Provide the (x, y) coordinate of the cell's center where the given text is located.  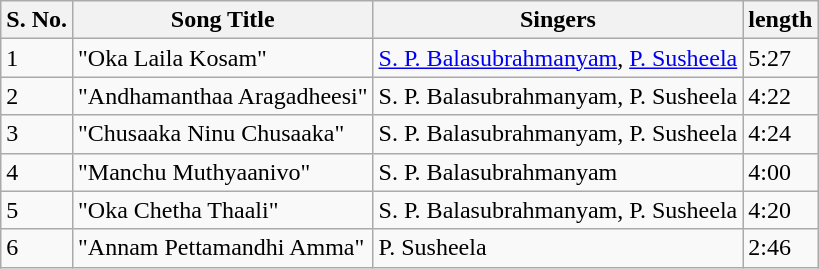
5 (37, 210)
"Oka Chetha Thaali" (222, 210)
1 (37, 58)
4:00 (780, 172)
4:22 (780, 96)
6 (37, 248)
3 (37, 134)
Singers (558, 20)
2:46 (780, 248)
2 (37, 96)
4:20 (780, 210)
"Manchu Muthyaanivo" (222, 172)
S. No. (37, 20)
5:27 (780, 58)
"Oka Laila Kosam" (222, 58)
"Andhamanthaa Aragadheesi" (222, 96)
"Chusaaka Ninu Chusaaka" (222, 134)
Song Title (222, 20)
"Annam Pettamandhi Amma" (222, 248)
S. P. Balasubrahmanyam (558, 172)
length (780, 20)
P. Susheela (558, 248)
4 (37, 172)
4:24 (780, 134)
